Detect which cell encompasses the target text, then output its (x, y) center coordinate. 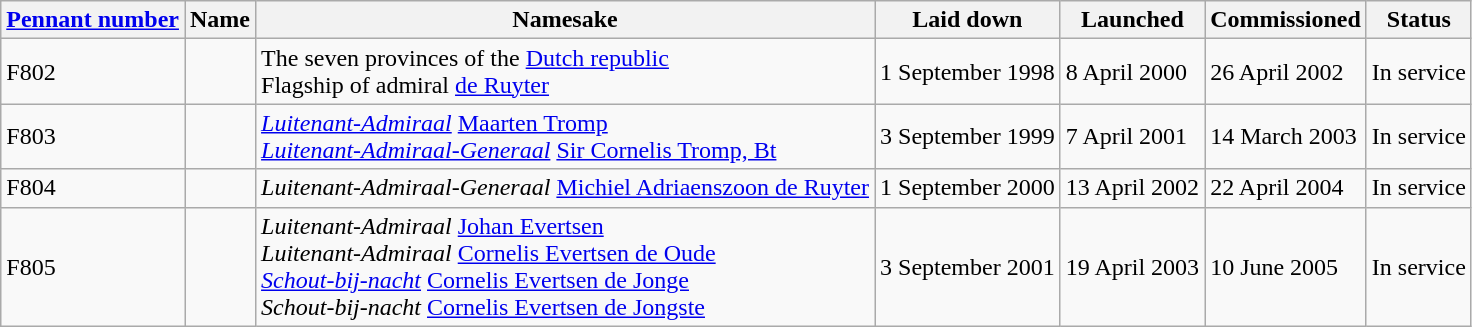
F802 (93, 72)
Pennant number (93, 20)
Namesake (566, 20)
Name (220, 20)
19 April 2003 (1132, 266)
13 April 2002 (1132, 188)
Laid down (967, 20)
Status (1418, 20)
F804 (93, 188)
1 September 1998 (967, 72)
Commissioned (1286, 20)
Launched (1132, 20)
7 April 2001 (1132, 136)
The seven provinces of the Dutch republicFlagship of admiral de Ruyter (566, 72)
F803 (93, 136)
Luitenant-Admiraal-Generaal Michiel Adriaenszoon de Ruyter (566, 188)
14 March 2003 (1286, 136)
22 April 2004 (1286, 188)
F805 (93, 266)
26 April 2002 (1286, 72)
8 April 2000 (1132, 72)
10 June 2005 (1286, 266)
1 September 2000 (967, 188)
Luitenant-Admiraal Maarten TrompLuitenant-Admiraal-Generaal Sir Cornelis Tromp, Bt (566, 136)
3 September 2001 (967, 266)
3 September 1999 (967, 136)
